Output the (X, Y) coordinate of the center of the cell containing the given text.  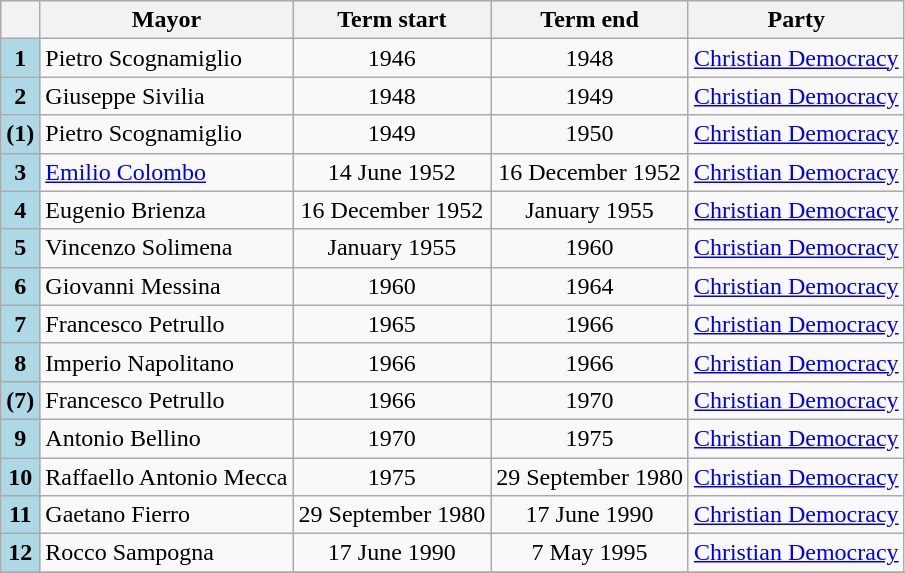
Mayor (166, 20)
Gaetano Fierro (166, 515)
6 (20, 286)
11 (20, 515)
Vincenzo Solimena (166, 248)
3 (20, 172)
12 (20, 553)
Party (796, 20)
1946 (392, 58)
5 (20, 248)
Imperio Napolitano (166, 362)
9 (20, 438)
Term end (590, 20)
8 (20, 362)
4 (20, 210)
Giuseppe Sivilia (166, 96)
Eugenio Brienza (166, 210)
2 (20, 96)
1 (20, 58)
Emilio Colombo (166, 172)
1964 (590, 286)
1965 (392, 324)
10 (20, 477)
7 May 1995 (590, 553)
Rocco Sampogna (166, 553)
7 (20, 324)
Term start (392, 20)
(7) (20, 400)
(1) (20, 134)
Giovanni Messina (166, 286)
Antonio Bellino (166, 438)
1950 (590, 134)
14 June 1952 (392, 172)
Raffaello Antonio Mecca (166, 477)
